Search for the cell housing the specified text and yield its [x, y] center coordinate. 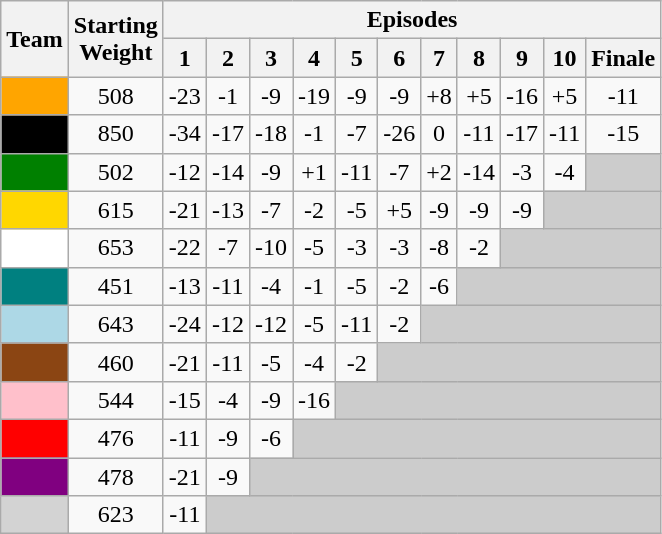
460 [116, 362]
-26 [400, 134]
502 [116, 172]
643 [116, 324]
-23 [184, 96]
451 [116, 286]
7 [440, 58]
-18 [270, 134]
-10 [270, 248]
2 [228, 58]
Episodes [412, 20]
-8 [440, 248]
9 [522, 58]
+2 [440, 172]
-19 [314, 96]
-34 [184, 134]
0 [440, 134]
Team [35, 39]
10 [564, 58]
+8 [440, 96]
615 [116, 210]
5 [357, 58]
+1 [314, 172]
653 [116, 248]
-22 [184, 248]
476 [116, 438]
8 [478, 58]
544 [116, 400]
StartingWeight [116, 39]
3 [270, 58]
4 [314, 58]
508 [116, 96]
850 [116, 134]
6 [400, 58]
Finale [624, 58]
478 [116, 477]
1 [184, 58]
-24 [184, 324]
623 [116, 515]
